For the text-containing cell, return its midpoint in [x, y] coordinate format. 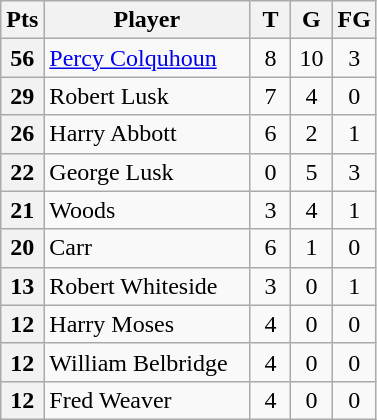
2 [312, 134]
Carr [147, 248]
Fred Weaver [147, 400]
21 [22, 210]
Harry Moses [147, 324]
5 [312, 172]
George Lusk [147, 172]
26 [22, 134]
G [312, 20]
Robert Lusk [147, 96]
Woods [147, 210]
Harry Abbott [147, 134]
8 [270, 58]
7 [270, 96]
Percy Colquhoun [147, 58]
13 [22, 286]
Pts [22, 20]
Robert Whiteside [147, 286]
William Belbridge [147, 362]
20 [22, 248]
FG [354, 20]
Player [147, 20]
T [270, 20]
10 [312, 58]
22 [22, 172]
29 [22, 96]
56 [22, 58]
